Pinpoint the cell where the given text exists, returning its (x, y) midpoint coordinate. 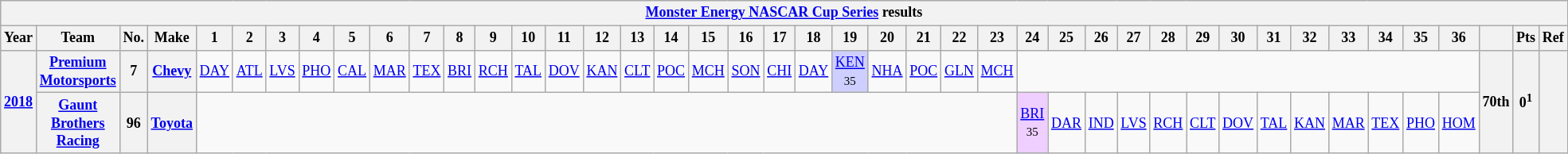
CHI (780, 71)
Ref (1553, 38)
BRI35 (1032, 123)
6 (389, 38)
35 (1421, 38)
19 (850, 38)
18 (813, 38)
23 (997, 38)
13 (637, 38)
NHA (887, 71)
25 (1067, 38)
IND (1101, 123)
30 (1238, 38)
Chevy (172, 71)
12 (602, 38)
4 (317, 38)
1 (214, 38)
9 (493, 38)
CAL (352, 71)
HOM (1459, 123)
No. (134, 38)
2018 (19, 102)
29 (1202, 38)
Make (172, 38)
11 (564, 38)
Premium Motorsports (78, 71)
Pts (1526, 38)
SON (745, 71)
5 (352, 38)
DAR (1067, 123)
BRI (460, 71)
Toyota (172, 123)
Monster Energy NASCAR Cup Series results (784, 13)
20 (887, 38)
26 (1101, 38)
32 (1310, 38)
14 (671, 38)
GLN (960, 71)
8 (460, 38)
Year (19, 38)
34 (1386, 38)
15 (708, 38)
21 (924, 38)
96 (134, 123)
KEN35 (850, 71)
17 (780, 38)
22 (960, 38)
Team (78, 38)
36 (1459, 38)
33 (1348, 38)
Gaunt Brothers Racing (78, 123)
10 (528, 38)
31 (1273, 38)
2 (249, 38)
16 (745, 38)
24 (1032, 38)
28 (1168, 38)
3 (282, 38)
ATL (249, 71)
27 (1134, 38)
01 (1526, 102)
70th (1496, 102)
